Identify which cell holds the provided text, then report its [x, y] central coordinate. 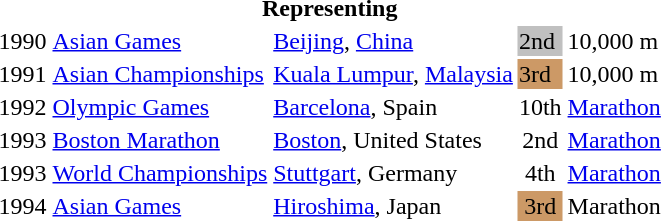
Boston Marathon [160, 140]
Stuttgart, Germany [394, 173]
Asian Championships [160, 74]
Barcelona, Spain [394, 107]
Olympic Games [160, 107]
World Championships [160, 173]
10th [540, 107]
4th [540, 173]
Beijing, China [394, 41]
Hiroshima, Japan [394, 206]
Boston, United States [394, 140]
Kuala Lumpur, Malaysia [394, 74]
